Pinpoint the cell where the given text exists, returning its [x, y] midpoint coordinate. 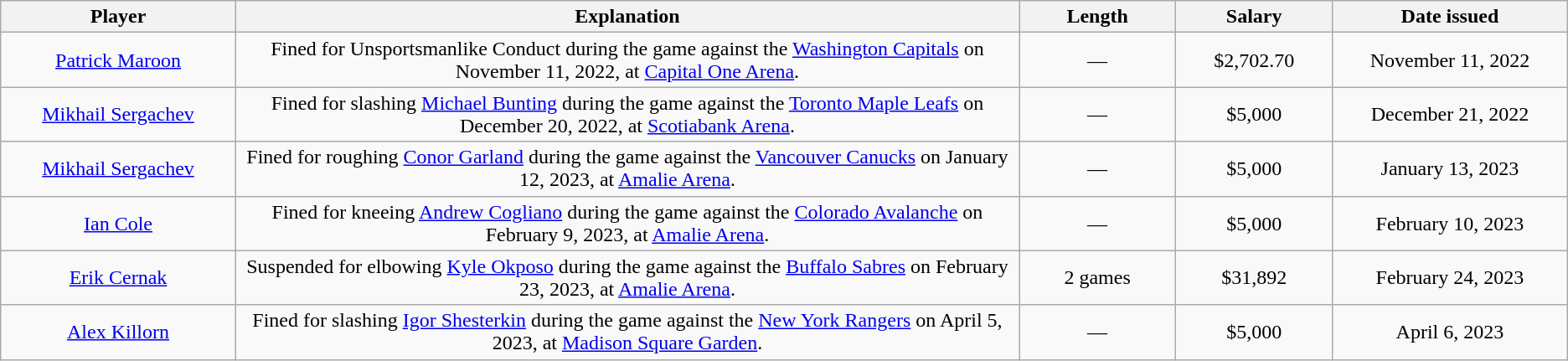
Explanation [627, 17]
Fined for roughing Conor Garland during the game against the Vancouver Canucks on January 12, 2023, at Amalie Arena. [627, 169]
Salary [1255, 17]
April 6, 2023 [1451, 332]
November 11, 2022 [1451, 60]
February 24, 2023 [1451, 278]
Fined for slashing Michael Bunting during the game against the Toronto Maple Leafs on December 20, 2022, at Scotiabank Arena. [627, 114]
$31,892 [1255, 278]
Alex Killorn [119, 332]
Fined for slashing Igor Shesterkin during the game against the New York Rangers on April 5, 2023, at Madison Square Garden. [627, 332]
February 10, 2023 [1451, 223]
Length [1097, 17]
Erik Cernak [119, 278]
Fined for kneeing Andrew Cogliano during the game against the Colorado Avalanche on February 9, 2023, at Amalie Arena. [627, 223]
Ian Cole [119, 223]
2 games [1097, 278]
December 21, 2022 [1451, 114]
Suspended for elbowing Kyle Okposo during the game against the Buffalo Sabres on February 23, 2023, at Amalie Arena. [627, 278]
January 13, 2023 [1451, 169]
Player [119, 17]
Patrick Maroon [119, 60]
$2,702.70 [1255, 60]
Date issued [1451, 17]
Fined for Unsportsmanlike Conduct during the game against the Washington Capitals on November 11, 2022, at Capital One Arena. [627, 60]
